Extract the [X, Y] coordinate from the center of the cell holding the provided text.  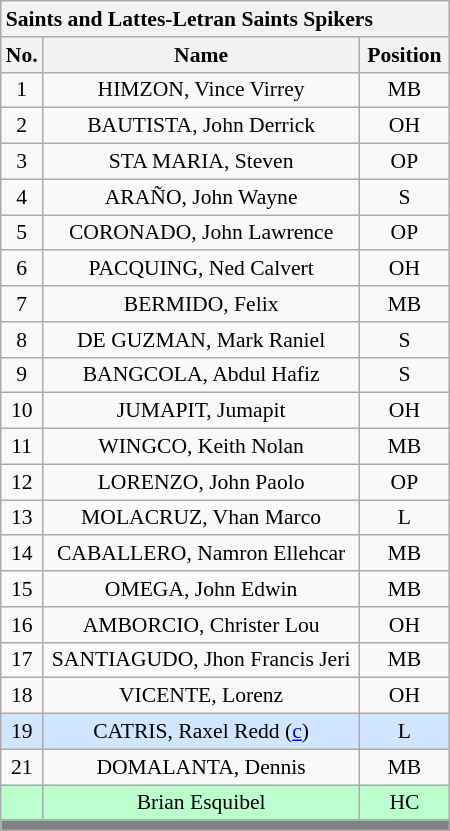
11 [22, 447]
OMEGA, John Edwin [202, 589]
19 [22, 732]
1 [22, 90]
Brian Esquibel [202, 803]
14 [22, 554]
Name [202, 55]
15 [22, 589]
BERMIDO, Felix [202, 304]
JUMAPIT, Jumapit [202, 411]
21 [22, 767]
SANTIAGUDO, Jhon Francis Jeri [202, 660]
WINGCO, Keith Nolan [202, 447]
4 [22, 197]
CATRIS, Raxel Redd (c) [202, 732]
VICENTE, Lorenz [202, 696]
8 [22, 340]
MOLACRUZ, Vhan Marco [202, 518]
HC [405, 803]
CORONADO, John Lawrence [202, 233]
16 [22, 625]
18 [22, 696]
Position [405, 55]
LORENZO, John Paolo [202, 482]
3 [22, 162]
2 [22, 126]
Saints and Lattes-Letran Saints Spikers [225, 19]
DOMALANTA, Dennis [202, 767]
BAUTISTA, John Derrick [202, 126]
HIMZON, Vince Virrey [202, 90]
17 [22, 660]
No. [22, 55]
13 [22, 518]
7 [22, 304]
PACQUING, Ned Calvert [202, 269]
9 [22, 375]
STA MARIA, Steven [202, 162]
AMBORCIO, Christer Lou [202, 625]
10 [22, 411]
BANGCOLA, Abdul Hafiz [202, 375]
5 [22, 233]
6 [22, 269]
DE GUZMAN, Mark Raniel [202, 340]
12 [22, 482]
CABALLERO, Namron Ellehcar [202, 554]
ARAÑO, John Wayne [202, 197]
